Capture the cell that displays the provided text and extract its (x, y) central coordinate. 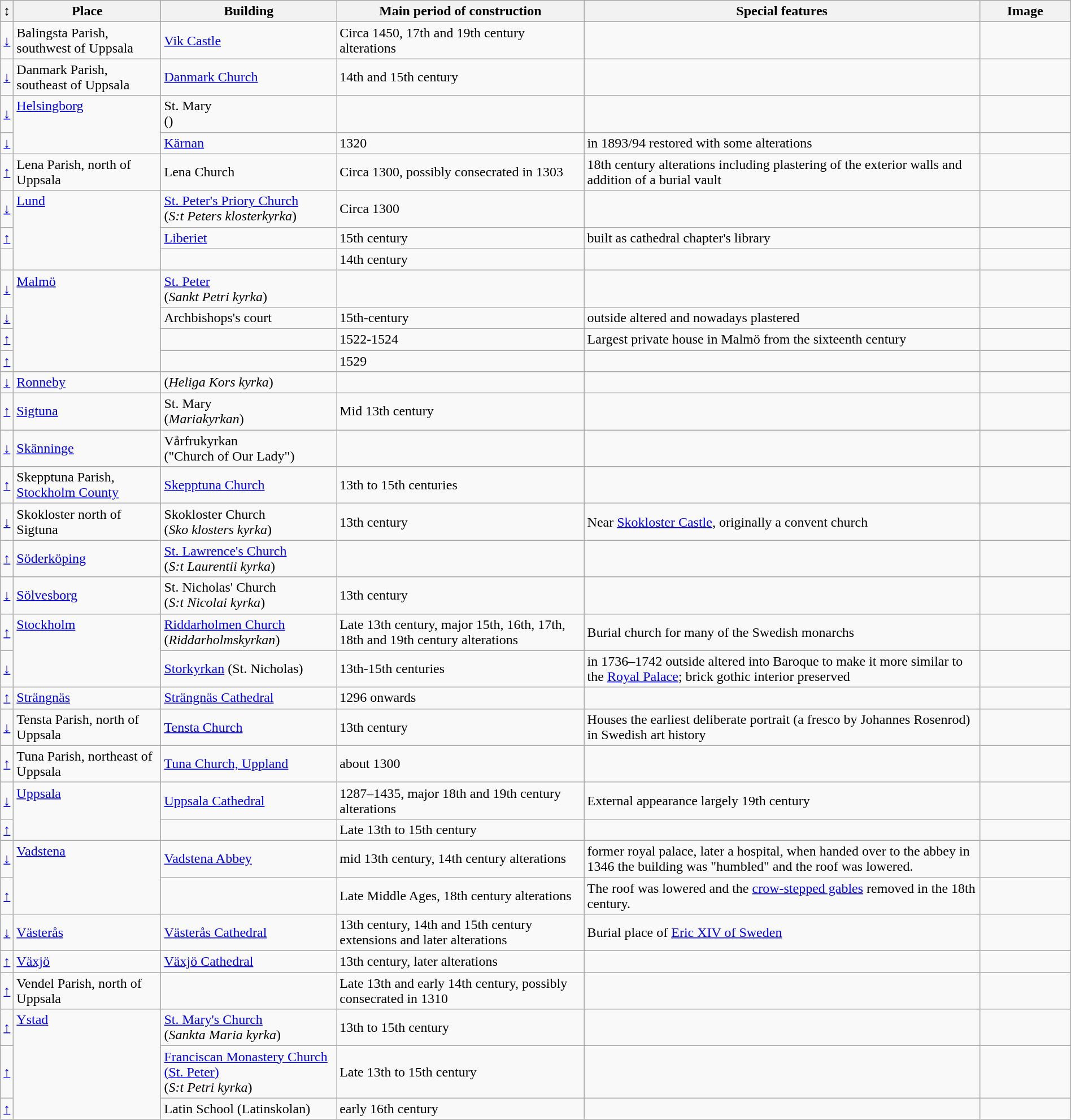
Late Middle Ages, 18th century alterations (460, 895)
St. Peter(Sankt Petri kyrka) (249, 288)
13th to 15th century (460, 1027)
early 16th century (460, 1109)
External appearance largely 19th century (782, 800)
Circa 1450, 17th and 19th century alterations (460, 41)
Sigtuna (87, 411)
Växjö (87, 962)
Latin School (Latinskolan) (249, 1109)
Building (249, 11)
Skänninge (87, 449)
14th century (460, 259)
Sölvesborg (87, 596)
St. Lawrence's Church(S:t Laurentii kyrka) (249, 558)
1529 (460, 361)
Skepptuna Parish, Stockholm County (87, 485)
Strängnäs (87, 698)
Lena Parish, north of Uppsala (87, 172)
13th to 15th centuries (460, 485)
Danmark Parish, southeast of Uppsala (87, 77)
Tensta Parish, north of Uppsala (87, 727)
built as cathedral chapter's library (782, 238)
former royal palace, later a hospital, when handed over to the abbey in 1346 the building was "humbled" and the roof was lowered. (782, 859)
1296 onwards (460, 698)
Vik Castle (249, 41)
15th-century (460, 318)
Danmark Church (249, 77)
St. Peter's Priory Church(S:t Peters klosterkyrka) (249, 209)
Uppsala (87, 811)
1287–1435, major 18th and 19th century alterations (460, 800)
Tuna Church, Uppland (249, 764)
Special features (782, 11)
(Heliga Kors kyrka) (249, 383)
Near Skokloster Castle, originally a convent church (782, 522)
Uppsala Cathedral (249, 800)
Söderköping (87, 558)
15th century (460, 238)
Tuna Parish, northeast of Uppsala (87, 764)
Västerås Cathedral (249, 932)
Franciscan Monastery Church (St. Peter)(S:t Petri kyrka) (249, 1072)
Lena Church (249, 172)
St. Mary() (249, 114)
Skokloster Church(Sko klosters kyrka) (249, 522)
Skokloster north of Sigtuna (87, 522)
Liberiet (249, 238)
14th and 15th century (460, 77)
13th-15th centuries (460, 669)
Burial place of Eric XIV of Sweden (782, 932)
Vårfrukyrkan("Church of Our Lady") (249, 449)
St. Mary(Mariakyrkan) (249, 411)
in 1736–1742 outside altered into Baroque to make it more similar to the Royal Palace; brick gothic interior preserved (782, 669)
Vadstena (87, 877)
The roof was lowered and the crow-stepped gables removed in the 18th century. (782, 895)
Image (1025, 11)
Balingsta Parish, southwest of Uppsala (87, 41)
1522-1524 (460, 339)
Kärnan (249, 143)
Stockholm (87, 650)
Storkyrkan (St. Nicholas) (249, 669)
Largest private house in Malmö from the sixteenth century (782, 339)
Vadstena Abbey (249, 859)
Helsingborg (87, 124)
St. Mary's Church(Sankta Maria kyrka) (249, 1027)
Strängnäs Cathedral (249, 698)
Malmö (87, 321)
St. Nicholas' Church(S:t Nicolai kyrka) (249, 596)
Place (87, 11)
Växjö Cathedral (249, 962)
18th century alterations including plastering of the exterior walls and addition of a burial vault (782, 172)
Tensta Church (249, 727)
Västerås (87, 932)
Lund (87, 231)
Circa 1300 (460, 209)
Burial church for many of the Swedish monarchs (782, 632)
↕ (7, 11)
Main period of construction (460, 11)
Skepptuna Church (249, 485)
13th century, 14th and 15th century extensions and later alterations (460, 932)
13th century, later alterations (460, 962)
Late 13th century, major 15th, 16th, 17th, 18th and 19th century alterations (460, 632)
1320 (460, 143)
in 1893/94 restored with some alterations (782, 143)
Houses the earliest deliberate portrait (a fresco by Johannes Rosenrod) in Swedish art history (782, 727)
Ronneby (87, 383)
Vendel Parish, north of Uppsala (87, 991)
mid 13th century, 14th century alterations (460, 859)
Circa 1300, possibly consecrated in 1303 (460, 172)
outside altered and nowadays plastered (782, 318)
Mid 13th century (460, 411)
Late 13th and early 14th century, possibly consecrated in 1310 (460, 991)
Riddarholmen Church(Riddarholmskyrkan) (249, 632)
about 1300 (460, 764)
Ystad (87, 1065)
Archbishops's court (249, 318)
